Extract the [X, Y] coordinate from the center of the cell holding the provided text.  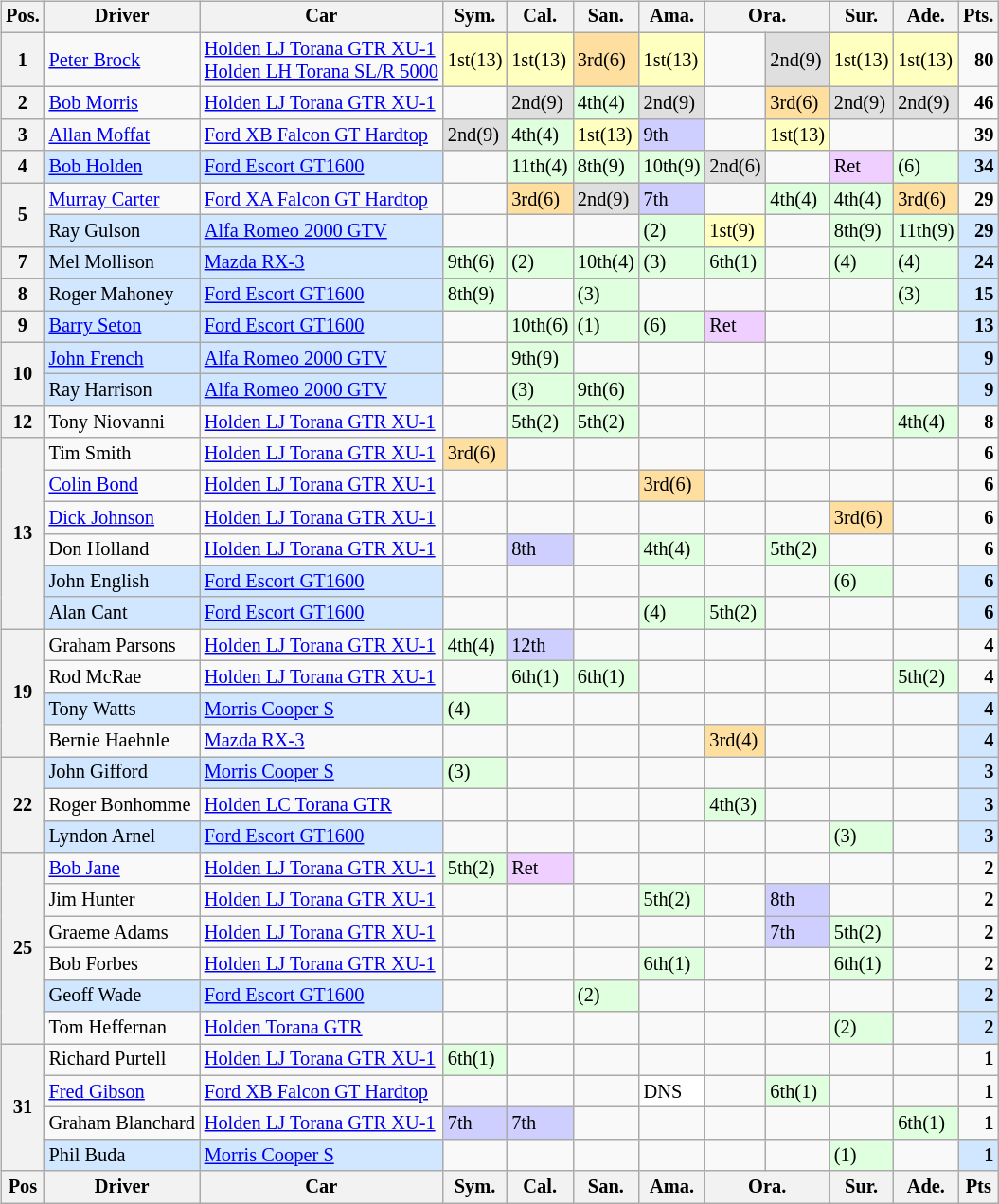
Richard Purtell [122, 1060]
Roger Mahoney [122, 295]
4th(3) [735, 804]
Graham Blanchard [122, 1123]
Alan Cant [122, 613]
Tim Smith [122, 454]
Tom Heffernan [122, 1028]
Bob Jane [122, 869]
John English [122, 582]
Mel Mollison [122, 262]
39 [978, 135]
2nd(6) [735, 167]
11th(4) [540, 167]
Holden LC Torana GTR [322, 804]
3rd(4) [735, 741]
Phil Buda [122, 1156]
Graham Parsons [122, 645]
10th(4) [606, 262]
46 [978, 103]
Ford XA Falcon GT Hardtop [322, 199]
7 [23, 262]
Tony Watts [122, 709]
Pts [978, 1187]
Ray Harrison [122, 390]
Pts. [978, 17]
Don Holland [122, 549]
Fred Gibson [122, 1091]
Pos [23, 1187]
34 [978, 167]
Dick Johnson [122, 517]
Lyndon Arnel [122, 836]
25 [23, 948]
Ray Gulson [122, 231]
80 [978, 60]
John Gifford [122, 773]
10th(6) [540, 327]
9th(9) [540, 358]
11th(9) [926, 231]
Bob Forbes [122, 964]
Murray Carter [122, 199]
31 [23, 1108]
Peter Brock [122, 60]
19 [23, 693]
12 [23, 422]
Graeme Adams [122, 932]
24 [978, 262]
Bob Holden [122, 167]
12th [540, 645]
5 [23, 214]
Jim Hunter [122, 900]
Holden Torana GTR [322, 1028]
Colin Bond [122, 486]
Geoff Wade [122, 996]
Holden LJ Torana GTR XU-1 Holden LH Torana SL/R 5000 [322, 60]
Tony Niovanni [122, 422]
Roger Bonhomme [122, 804]
DNS [672, 1091]
Bob Morris [122, 103]
15 [978, 295]
Allan Moffat [122, 135]
Pos. [23, 17]
10 [23, 373]
Barry Seton [122, 327]
John French [122, 358]
Bernie Haehnle [122, 741]
10th(9) [672, 167]
1st(9) [735, 231]
Rod McRae [122, 677]
22 [23, 805]
9th [672, 135]
